Output the (x, y) coordinate of the center of the cell containing the given text.  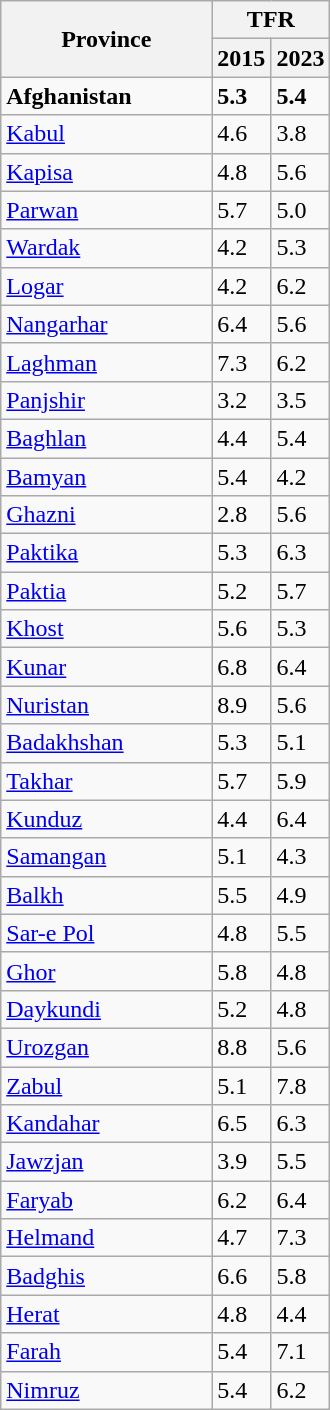
Helmand (106, 1238)
Samangan (106, 857)
Khost (106, 629)
5.9 (300, 781)
Urozgan (106, 1047)
Zabul (106, 1085)
Baghlan (106, 438)
4.7 (242, 1238)
3.8 (300, 134)
Panjshir (106, 400)
Badakhshan (106, 743)
Kunar (106, 667)
7.8 (300, 1085)
Badghis (106, 1276)
7.1 (300, 1352)
8.9 (242, 705)
3.5 (300, 400)
Afghanistan (106, 96)
Balkh (106, 895)
6.8 (242, 667)
Kandahar (106, 1124)
2023 (300, 58)
Kabul (106, 134)
Kunduz (106, 819)
Nuristan (106, 705)
Parwan (106, 210)
4.6 (242, 134)
Laghman (106, 362)
5.0 (300, 210)
2.8 (242, 515)
6.5 (242, 1124)
2015 (242, 58)
Herat (106, 1314)
8.8 (242, 1047)
6.6 (242, 1276)
Ghazni (106, 515)
Paktika (106, 553)
Logar (106, 286)
TFR (271, 20)
Ghor (106, 971)
3.2 (242, 400)
Wardak (106, 248)
Faryab (106, 1200)
3.9 (242, 1162)
Farah (106, 1352)
Nangarhar (106, 324)
Takhar (106, 781)
Paktia (106, 591)
4.3 (300, 857)
Jawzjan (106, 1162)
Bamyan (106, 477)
Daykundi (106, 1009)
4.9 (300, 895)
Kapisa (106, 172)
Sar-e Pol (106, 933)
Nimruz (106, 1390)
Province (106, 39)
